Capture the cell that displays the provided text and extract its [X, Y] central coordinate. 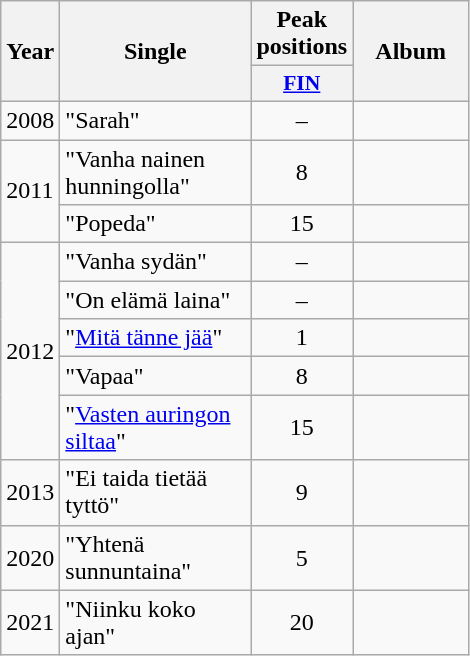
FIN [302, 84]
"Vasten auringon siltaa" [156, 428]
"Yhtenä sunnuntaina" [156, 558]
2012 [30, 352]
"Sarah" [156, 120]
"Niinku koko ajan" [156, 622]
2011 [30, 192]
2008 [30, 120]
Single [156, 52]
"Vanha nainen hunningolla" [156, 172]
5 [302, 558]
Peak positions [302, 34]
"Popeda" [156, 224]
9 [302, 492]
"Vanha sydän" [156, 262]
2021 [30, 622]
2013 [30, 492]
"Ei taida tietää tyttö" [156, 492]
Album [411, 52]
"Mitä tänne jää" [156, 338]
20 [302, 622]
1 [302, 338]
"Vapaa" [156, 376]
2020 [30, 558]
Year [30, 52]
"On elämä laina" [156, 300]
